Determine the (X, Y) coordinate at the center of the cell enclosing the given text.  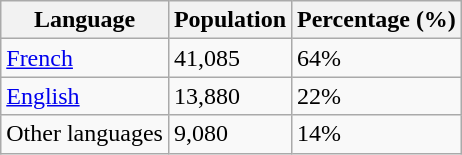
French (85, 58)
9,080 (230, 134)
Population (230, 20)
Language (85, 20)
41,085 (230, 58)
Percentage (%) (377, 20)
14% (377, 134)
22% (377, 96)
64% (377, 58)
English (85, 96)
13,880 (230, 96)
Other languages (85, 134)
